Detect which cell encompasses the target text, then output its [x, y] center coordinate. 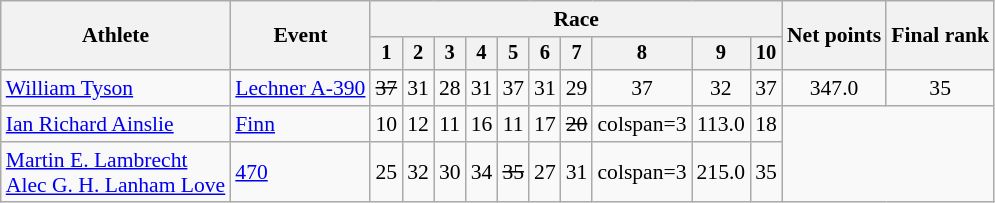
113.0 [722, 124]
28 [450, 88]
William Tyson [116, 88]
Athlete [116, 36]
1 [386, 54]
7 [577, 54]
347.0 [834, 88]
18 [766, 124]
29 [577, 88]
25 [386, 172]
Race [576, 19]
Finn [300, 124]
Final rank [940, 36]
12 [418, 124]
5 [513, 54]
34 [482, 172]
470 [300, 172]
9 [722, 54]
Lechner A-390 [300, 88]
3 [450, 54]
17 [545, 124]
6 [545, 54]
27 [545, 172]
8 [642, 54]
4 [482, 54]
Net points [834, 36]
Event [300, 36]
2 [418, 54]
30 [450, 172]
16 [482, 124]
Martin E. LambrechtAlec G. H. Lanham Love [116, 172]
Ian Richard Ainslie [116, 124]
20 [577, 124]
215.0 [722, 172]
